From the cell containing the given text, extract its center point as (x, y) coordinate. 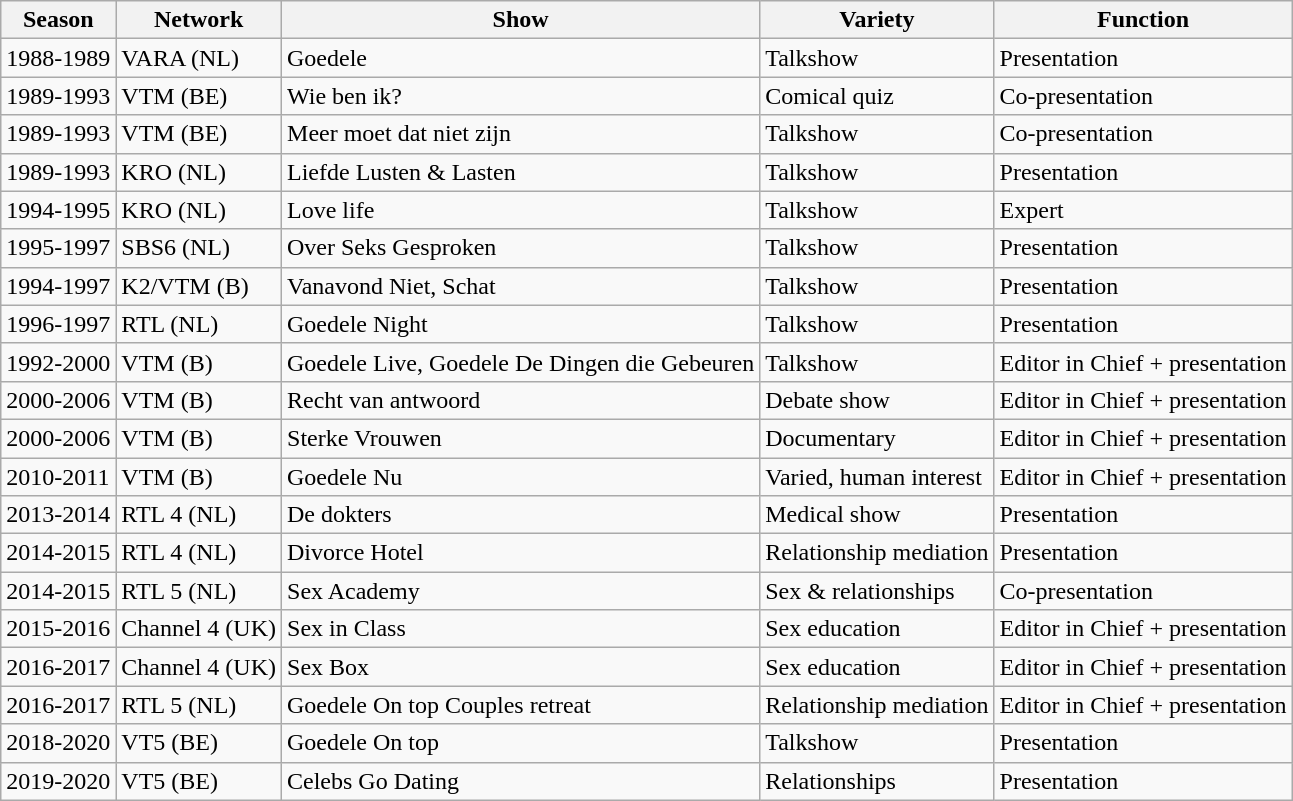
Documentary (877, 438)
Sex in Class (521, 629)
1996-1997 (58, 324)
Show (521, 20)
VARA (NL) (199, 58)
Divorce Hotel (521, 553)
1994-1997 (58, 286)
Goedele On top Couples retreat (521, 705)
Variety (877, 20)
Meer moet dat niet zijn (521, 134)
Network (199, 20)
Goedele On top (521, 743)
Medical show (877, 515)
1988-1989 (58, 58)
2010-2011 (58, 477)
Vanavond Niet, Schat (521, 286)
SBS6 (NL) (199, 248)
2013-2014 (58, 515)
1994-1995 (58, 210)
K2/VTM (B) (199, 286)
Goedele Live, Goedele De Dingen die Gebeuren (521, 362)
Over Seks Gesproken (521, 248)
Debate show (877, 400)
Goedele Nu (521, 477)
2015-2016 (58, 629)
Recht van antwoord (521, 400)
Goedele (521, 58)
Goedele Night (521, 324)
Relationships (877, 781)
Season (58, 20)
De dokters (521, 515)
Sex Academy (521, 591)
Sterke Vrouwen (521, 438)
Comical quiz (877, 96)
Celebs Go Dating (521, 781)
Expert (1143, 210)
Liefde Lusten & Lasten (521, 172)
2019-2020 (58, 781)
1992-2000 (58, 362)
Varied, human interest (877, 477)
Wie ben ik? (521, 96)
Function (1143, 20)
1995-1997 (58, 248)
Sex Box (521, 667)
2018-2020 (58, 743)
Love life (521, 210)
Sex & relationships (877, 591)
RTL (NL) (199, 324)
